Output the [X, Y] coordinate of the center of the cell containing the given text.  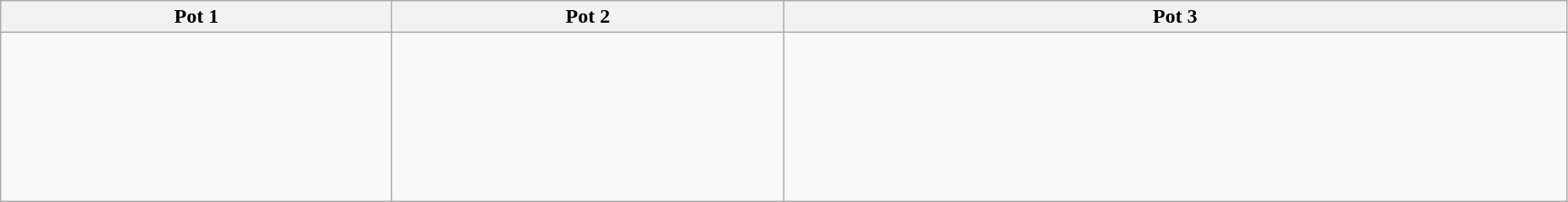
Pot 1 [197, 17]
Pot 2 [588, 17]
Pot 3 [1175, 17]
